Pinpoint the cell where the given text exists, returning its (X, Y) midpoint coordinate. 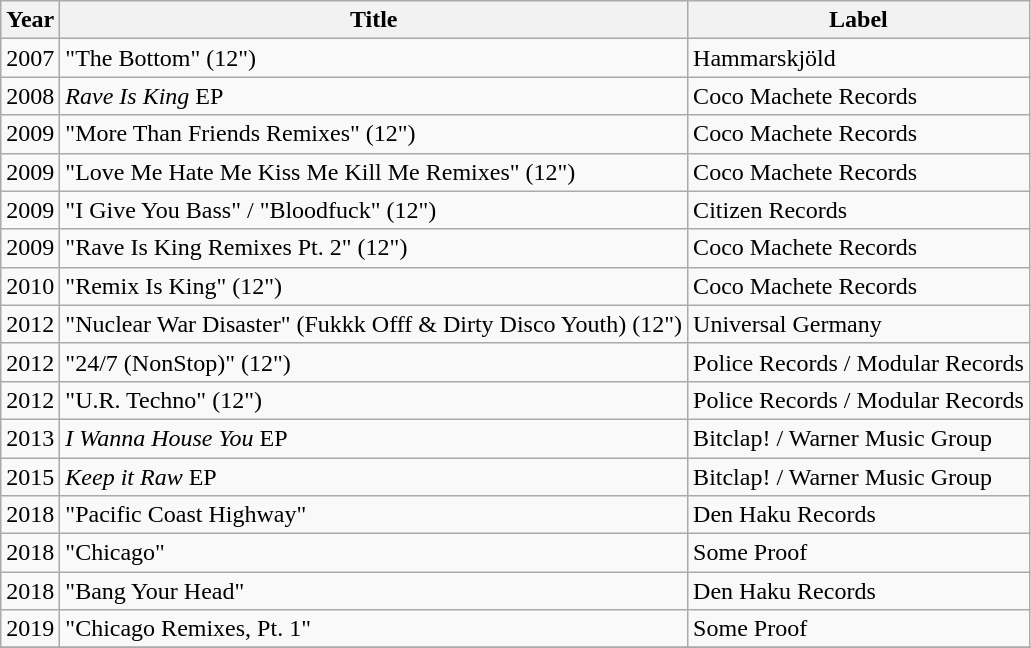
"The Bottom" (12") (374, 58)
Citizen Records (859, 210)
"U.R. Techno" (12") (374, 400)
Title (374, 20)
2015 (30, 477)
"Remix Is King" (12") (374, 286)
2007 (30, 58)
Hammarskjöld (859, 58)
"I Give You Bass" / "Bloodfuck" (12") (374, 210)
Year (30, 20)
"More Than Friends Remixes" (12") (374, 134)
2019 (30, 629)
"Rave Is King Remixes Pt. 2" (12") (374, 248)
"24/7 (NonStop)" (12") (374, 362)
"Chicago" (374, 553)
2008 (30, 96)
"Love Me Hate Me Kiss Me Kill Me Remixes" (12") (374, 172)
I Wanna House You EP (374, 438)
"Chicago Remixes, Pt. 1" (374, 629)
"Nuclear War Disaster" (Fukkk Offf & Dirty Disco Youth) (12") (374, 324)
Keep it Raw EP (374, 477)
Rave Is King EP (374, 96)
"Pacific Coast Highway" (374, 515)
2010 (30, 286)
Label (859, 20)
"Bang Your Head" (374, 591)
Universal Germany (859, 324)
2013 (30, 438)
